From the cell containing the given text, extract its center point as [x, y] coordinate. 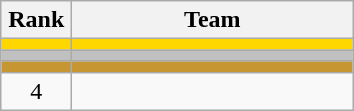
4 [36, 91]
Rank [36, 20]
Team [212, 20]
